Return (X, Y) of the center of cell containing provided text 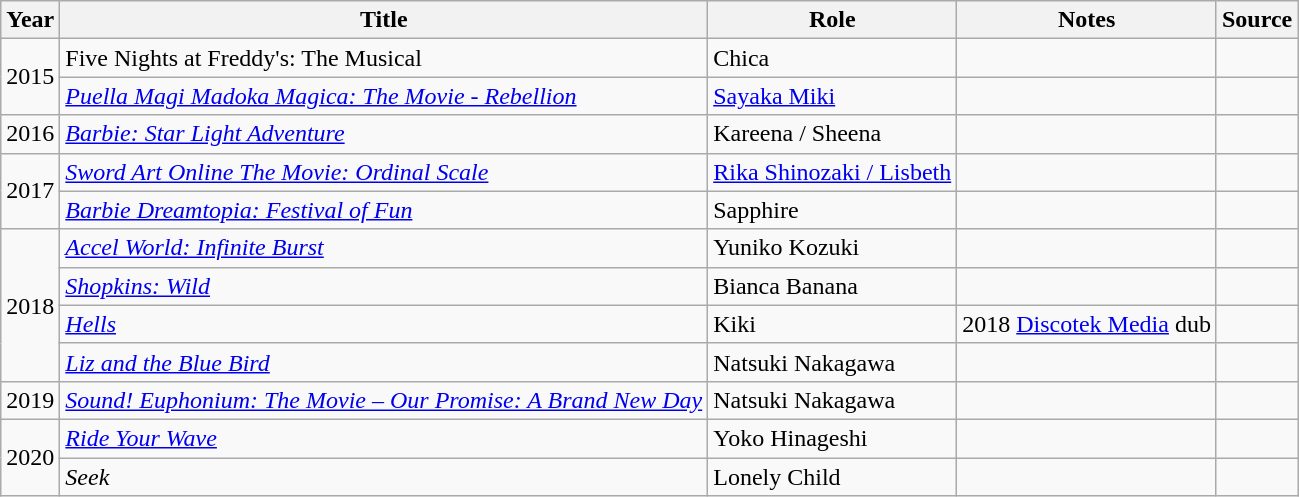
Bianca Banana (832, 286)
Five Nights at Freddy's: The Musical (384, 58)
Source (1256, 20)
Rika Shinozaki / Lisbeth (832, 172)
2016 (30, 134)
2019 (30, 400)
2018 (30, 305)
Puella Magi Madoka Magica: The Movie - Rebellion (384, 96)
Sapphire (832, 210)
Ride Your Wave (384, 438)
2020 (30, 457)
Role (832, 20)
Seek (384, 477)
Barbie: Star Light Adventure (384, 134)
Barbie Dreamtopia: Festival of Fun (384, 210)
Year (30, 20)
Kareena / Sheena (832, 134)
Accel World: Infinite Burst (384, 248)
Sayaka Miki (832, 96)
2018 Discotek Media dub (1087, 324)
Shopkins: Wild (384, 286)
Yuniko Kozuki (832, 248)
Sound! Euphonium: The Movie – Our Promise: A Brand New Day (384, 400)
Notes (1087, 20)
Title (384, 20)
Chica (832, 58)
2015 (30, 77)
Kiki (832, 324)
Hells (384, 324)
Sword Art Online The Movie: Ordinal Scale (384, 172)
2017 (30, 191)
Liz and the Blue Bird (384, 362)
Lonely Child (832, 477)
Yoko Hinageshi (832, 438)
